Detect which cell encompasses the target text, then output its [x, y] center coordinate. 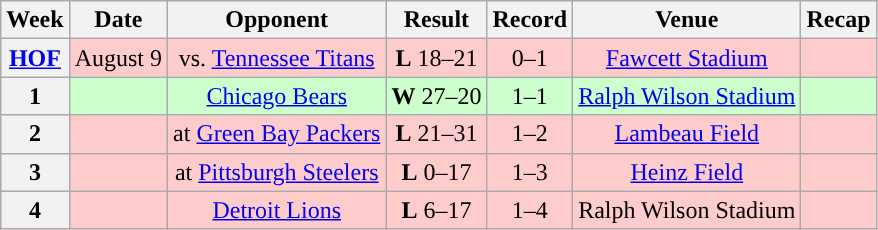
1–3 [530, 172]
Week [35, 20]
Record [530, 20]
L 0–17 [436, 172]
August 9 [118, 58]
L 18–21 [436, 58]
Lambeau Field [687, 134]
vs. Tennessee Titans [277, 58]
at Green Bay Packers [277, 134]
Venue [687, 20]
3 [35, 172]
L 21–31 [436, 134]
1–2 [530, 134]
1–1 [530, 96]
Detroit Lions [277, 210]
Result [436, 20]
4 [35, 210]
1–4 [530, 210]
Fawcett Stadium [687, 58]
Recap [838, 20]
0–1 [530, 58]
W 27–20 [436, 96]
1 [35, 96]
Date [118, 20]
HOF [35, 58]
at Pittsburgh Steelers [277, 172]
Opponent [277, 20]
Heinz Field [687, 172]
2 [35, 134]
L 6–17 [436, 210]
Chicago Bears [277, 96]
